Locate the cell with the specified text and output its (X, Y) center coordinate. 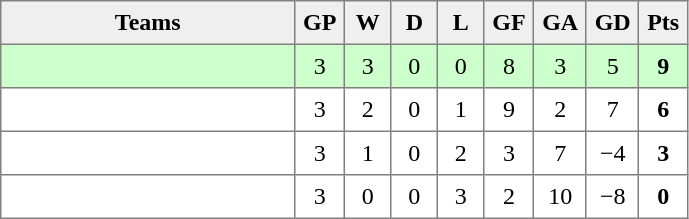
L (461, 23)
GD (612, 23)
−4 (612, 153)
5 (612, 66)
8 (509, 66)
W (368, 23)
GP (320, 23)
GA (560, 23)
−8 (612, 197)
Teams (148, 23)
10 (560, 197)
D (414, 23)
6 (663, 110)
Pts (663, 23)
GF (509, 23)
